Search for the cell housing the specified text and yield its (X, Y) center coordinate. 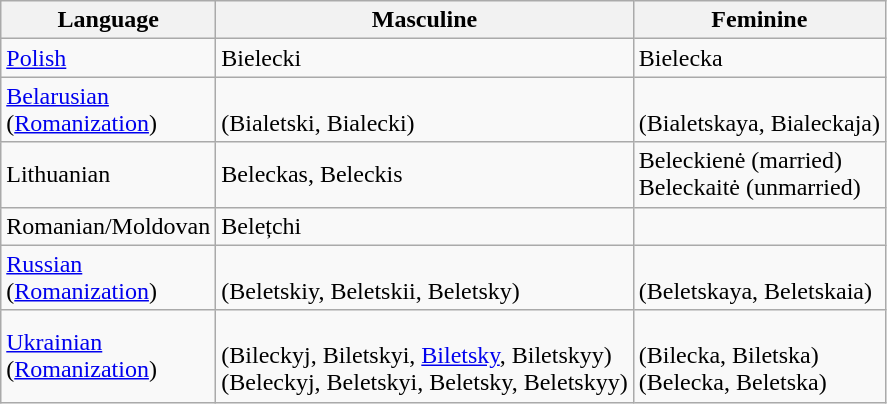
Beleckas, Beleckis (424, 174)
Bielecka (759, 58)
(Bilecka, Biletska) (Belecka, Beletska) (759, 356)
Belarusian (Romanization) (108, 110)
Lithuanian (108, 174)
Beleckienė (married) Beleckaitė (unmarried) (759, 174)
Ukrainian (Romanization) (108, 356)
Romanian/Moldovan (108, 226)
Bielecki (424, 58)
Polish (108, 58)
(Bialetski, Bialecki) (424, 110)
(Beletskaya, Beletskaia) (759, 278)
Masculine (424, 20)
(Bileckyj, Biletskyi, Biletsky, Biletskyy) (Beleckyj, Beletskyi, Beletsky, Beletskyy) (424, 356)
Belețchi (424, 226)
Russian (Romanization) (108, 278)
Feminine (759, 20)
(Beletskiy, Beletskii, Beletsky) (424, 278)
(Bialetskaya, Bialeckaja) (759, 110)
Language (108, 20)
